Identify which cell holds the provided text, then report its (X, Y) central coordinate. 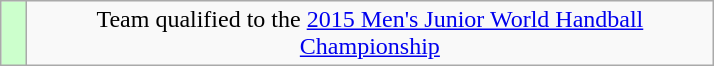
Team qualified to the 2015 Men's Junior World Handball Championship (370, 34)
